Provide the [X, Y] coordinate of the cell's center where the given text is located.  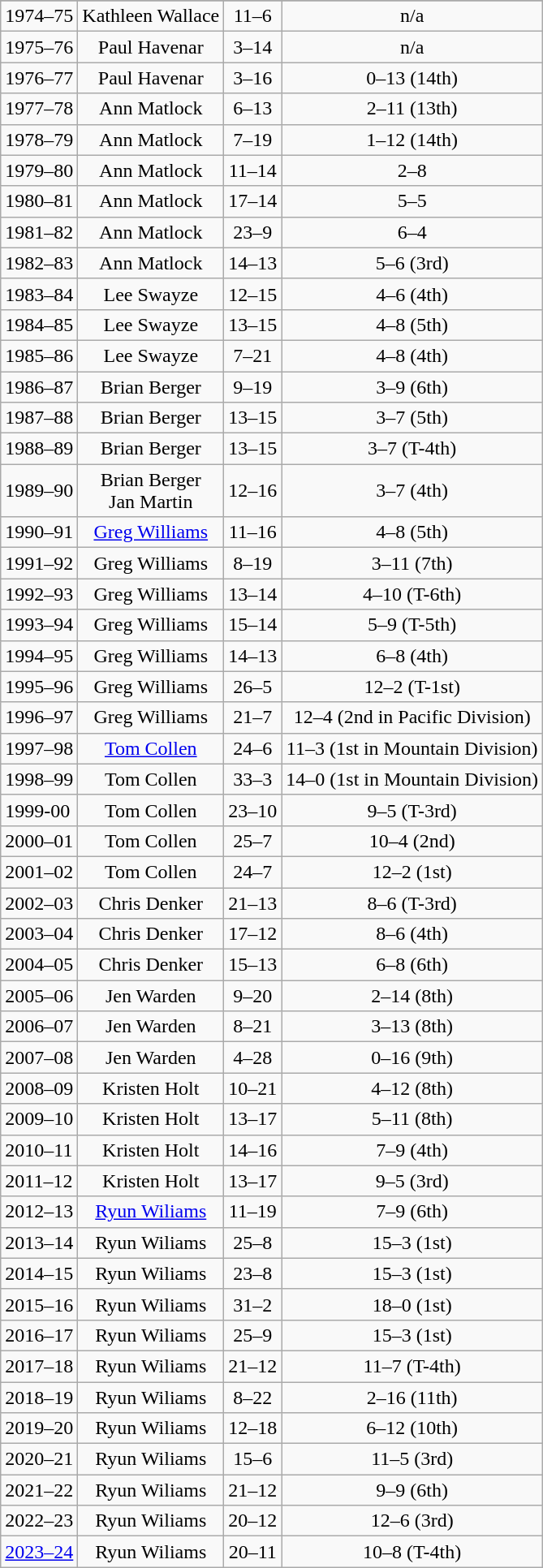
10–21 [253, 1088]
1999-00 [39, 810]
13–14 [253, 594]
2005–06 [39, 996]
18–0 (1st) [412, 1304]
2015–16 [39, 1304]
1990–91 [39, 532]
14–0 (1st in Mountain Division) [412, 779]
24–6 [253, 748]
14–16 [253, 1150]
11–6 [253, 16]
1–12 (14th) [412, 140]
7–9 (4th) [412, 1150]
8–21 [253, 1027]
1993–94 [39, 625]
1996–97 [39, 717]
2–14 (8th) [412, 996]
8–6 (T-3rd) [412, 903]
12–2 (T-1st) [412, 687]
5–9 (T-5th) [412, 625]
12–2 (1st) [412, 872]
Brian BergerJan Martin [151, 490]
1979–80 [39, 170]
0–13 (14th) [412, 78]
8–19 [253, 563]
2016–17 [39, 1335]
2019–20 [39, 1428]
6–8 (6th) [412, 965]
20–11 [253, 1552]
33–3 [253, 779]
12–18 [253, 1428]
1976–77 [39, 78]
2010–11 [39, 1150]
3–13 (8th) [412, 1027]
1984–85 [39, 325]
15–6 [253, 1459]
12–16 [253, 490]
11–16 [253, 532]
7–9 (6th) [412, 1212]
3–11 (7th) [412, 563]
1989–90 [39, 490]
0–16 (9th) [412, 1058]
9–9 (6th) [412, 1490]
11–14 [253, 170]
2003–04 [39, 934]
1975–76 [39, 47]
11–7 (T-4th) [412, 1366]
4–10 (T-6th) [412, 594]
5–11 (8th) [412, 1119]
2018–19 [39, 1397]
1991–92 [39, 563]
12–6 (3rd) [412, 1521]
4–28 [253, 1058]
4–8 (4th) [412, 355]
11–5 (3rd) [412, 1459]
7–19 [253, 140]
1992–93 [39, 594]
2–8 [412, 170]
12–4 (2nd in Pacific Division) [412, 717]
2017–18 [39, 1366]
9–5 (T-3rd) [412, 810]
25–8 [253, 1243]
2004–05 [39, 965]
8–22 [253, 1397]
12–15 [253, 294]
1974–75 [39, 16]
2007–08 [39, 1058]
1981–82 [39, 232]
2020–21 [39, 1459]
4–12 (8th) [412, 1088]
3–7 (5th) [412, 418]
3–14 [253, 47]
6–12 (10th) [412, 1428]
6–4 [412, 232]
11–19 [253, 1212]
4–6 (4th) [412, 294]
2022–23 [39, 1521]
23–8 [253, 1273]
5–6 (3rd) [412, 263]
21–7 [253, 717]
3–7 (4th) [412, 490]
6–8 (4th) [412, 656]
3–16 [253, 78]
2008–09 [39, 1088]
15–13 [253, 965]
31–2 [253, 1304]
9–20 [253, 996]
2–16 (11th) [412, 1397]
23–10 [253, 810]
10–8 (T-4th) [412, 1552]
11–3 (1st in Mountain Division) [412, 748]
7–21 [253, 355]
10–4 (2nd) [412, 841]
5–5 [412, 201]
1988–89 [39, 449]
1987–88 [39, 418]
1998–99 [39, 779]
1982–83 [39, 263]
25–7 [253, 841]
9–19 [253, 387]
25–9 [253, 1335]
2–11 (13th) [412, 109]
2000–01 [39, 841]
1995–96 [39, 687]
20–12 [253, 1521]
1985–86 [39, 355]
3–7 (T-4th) [412, 449]
1980–81 [39, 201]
2001–02 [39, 872]
26–5 [253, 687]
17–12 [253, 934]
2023–24 [39, 1552]
1997–98 [39, 748]
2006–07 [39, 1027]
17–14 [253, 201]
2014–15 [39, 1273]
6–13 [253, 109]
9–5 (3rd) [412, 1181]
21–13 [253, 903]
1983–84 [39, 294]
1978–79 [39, 140]
3–9 (6th) [412, 387]
1986–87 [39, 387]
8–6 (4th) [412, 934]
2012–13 [39, 1212]
24–7 [253, 872]
23–9 [253, 232]
1994–95 [39, 656]
15–14 [253, 625]
2013–14 [39, 1243]
Kathleen Wallace [151, 16]
1977–78 [39, 109]
2002–03 [39, 903]
2011–12 [39, 1181]
2021–22 [39, 1490]
2009–10 [39, 1119]
